Determine the [x, y] coordinate at the center of the cell enclosing the given text.  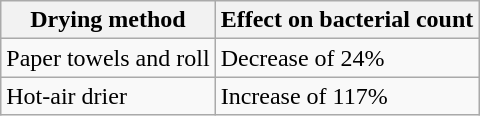
Hot-air drier [108, 96]
Effect on bacterial count [347, 20]
Increase of 117% [347, 96]
Paper towels and roll [108, 58]
Decrease of 24% [347, 58]
Drying method [108, 20]
